Return the (X, Y) coordinate for the center point of the cell that contains the specified text.  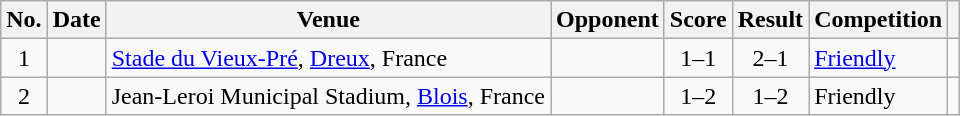
Stade du Vieux-Pré, Dreux, France (328, 58)
Result (770, 20)
2 (24, 96)
No. (24, 20)
Jean-Leroi Municipal Stadium, Blois, France (328, 96)
1–1 (698, 58)
Venue (328, 20)
Competition (878, 20)
Opponent (608, 20)
2–1 (770, 58)
Score (698, 20)
Date (76, 20)
1 (24, 58)
